For the text-containing cell, return its midpoint in [x, y] coordinate format. 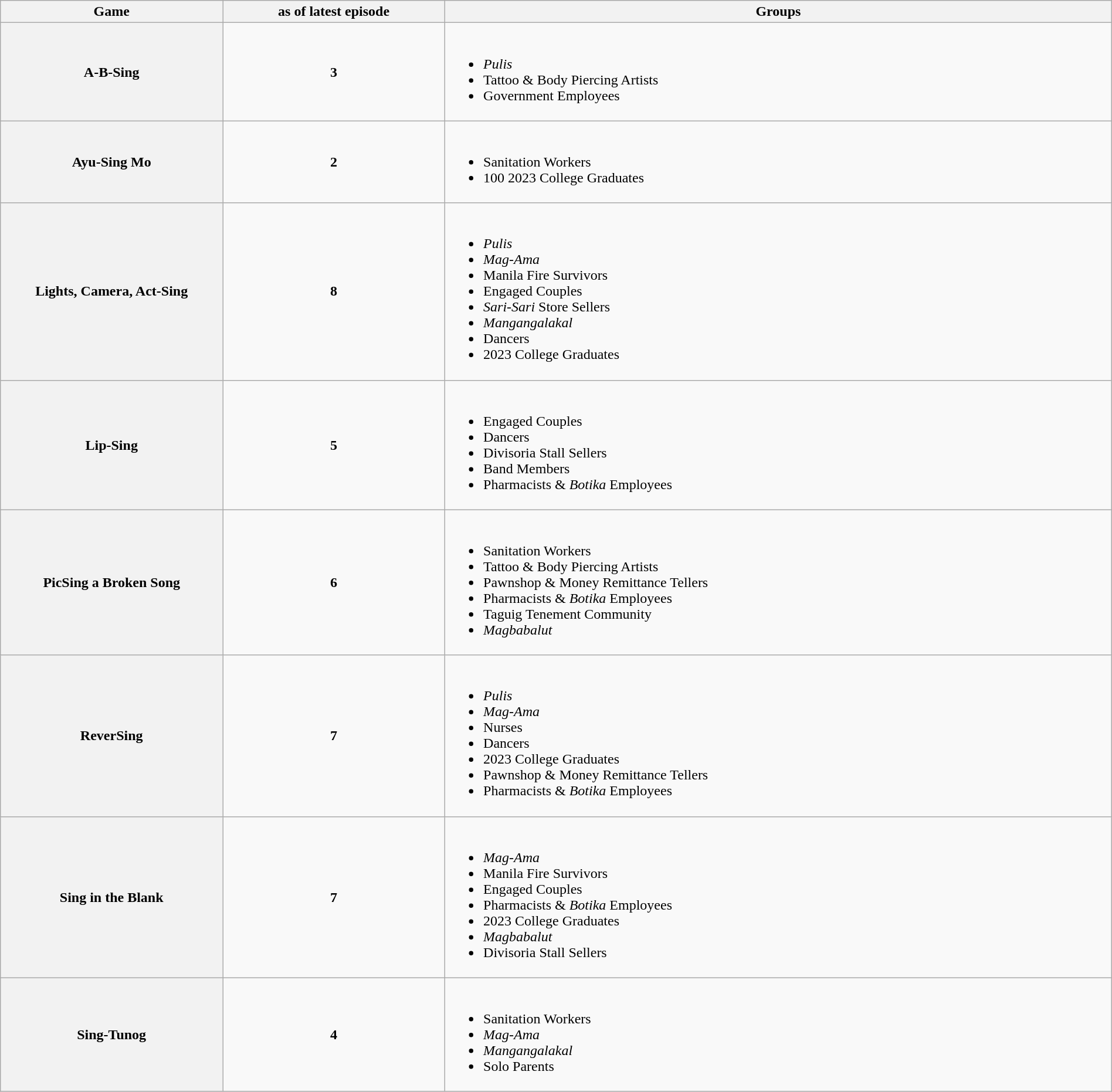
2 [334, 162]
Lip-Sing [111, 445]
ReverSing [111, 735]
as of latest episode [334, 12]
Engaged CouplesDancersDivisoria Stall SellersBand MembersPharmacists & Botika Employees [779, 445]
PicSing a Broken Song [111, 582]
5 [334, 445]
3 [334, 72]
PulisTattoo & Body Piercing ArtistsGovernment Employees [779, 72]
4 [334, 1035]
Mag-AmaManila Fire SurvivorsEngaged CouplesPharmacists & Botika Employees2023 College GraduatesMagbabalutDivisoria Stall Sellers [779, 897]
Sanitation WorkersTattoo & Body Piercing ArtistsPawnshop & Money Remittance TellersPharmacists & Botika EmployeesTaguig Tenement CommunityMagbabalut [779, 582]
8 [334, 291]
6 [334, 582]
Sing-Tunog [111, 1035]
Lights, Camera, Act-Sing [111, 291]
Sing in the Blank [111, 897]
PulisMag-AmaManila Fire SurvivorsEngaged CouplesSari-Sari Store SellersMangangalakalDancers2023 College Graduates [779, 291]
Sanitation Workers100 2023 College Graduates [779, 162]
Groups [779, 12]
Sanitation WorkersMag-AmaMangangalakalSolo Parents [779, 1035]
PulisMag-AmaNursesDancers2023 College GraduatesPawnshop & Money Remittance TellersPharmacists & Botika Employees [779, 735]
Game [111, 12]
A-B-Sing [111, 72]
Ayu-Sing Mo [111, 162]
